From the cell containing the given text, extract its center point as [X, Y] coordinate. 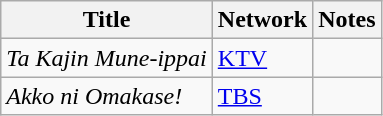
Ta Kajin Mune-ippai [107, 58]
Notes [347, 20]
Akko ni Omakase! [107, 96]
Title [107, 20]
TBS [262, 96]
KTV [262, 58]
Network [262, 20]
